Determine the (X, Y) coordinate at the center of the cell enclosing the given text.  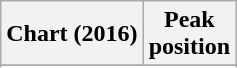
Peakposition (189, 34)
Chart (2016) (72, 34)
